Output the [X, Y] coordinate of the center of the cell containing the given text.  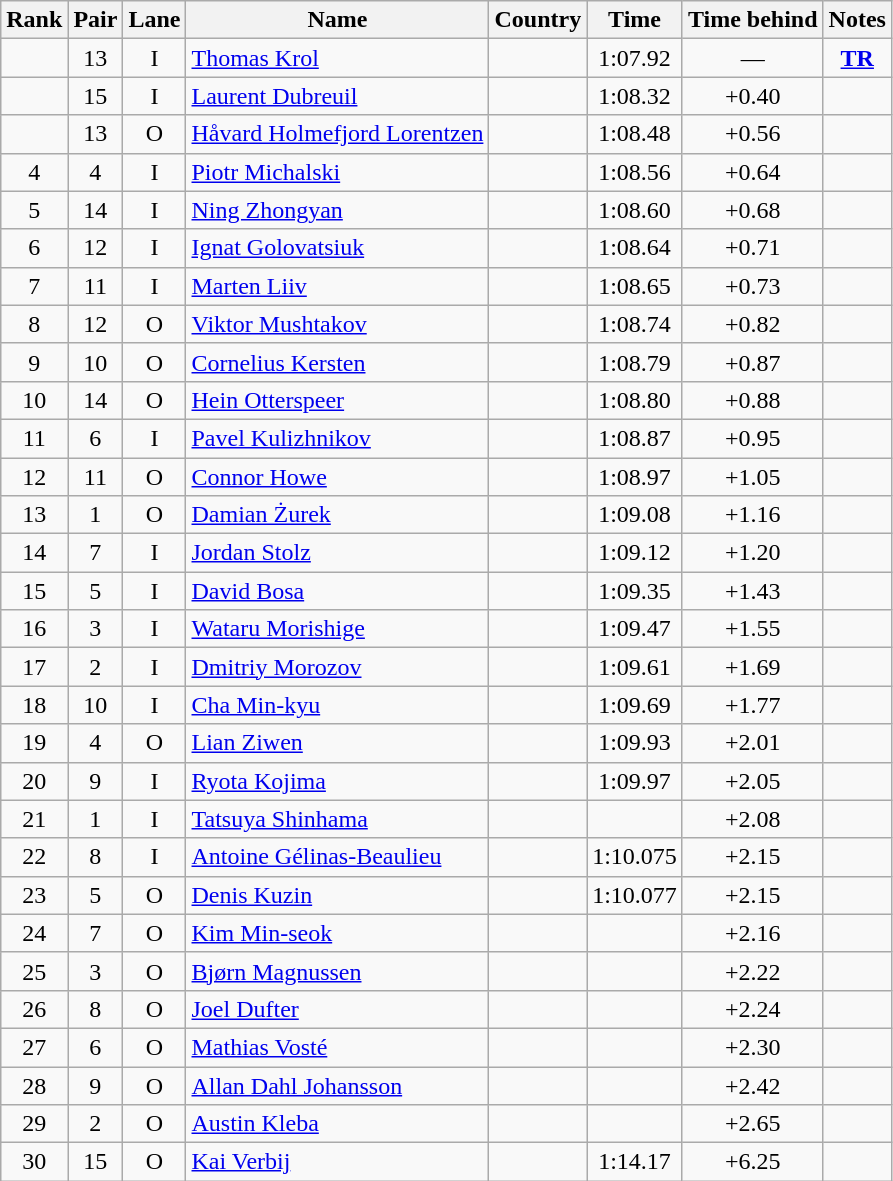
1:10.075 [635, 857]
1:09.35 [635, 591]
+1.55 [752, 629]
+0.64 [752, 172]
Hein Otterspeer [338, 400]
Bjørn Magnussen [338, 971]
1:10.077 [635, 895]
Ning Zhongyan [338, 210]
Allan Dahl Johansson [338, 1085]
1:08.80 [635, 400]
Wataru Morishige [338, 629]
18 [34, 705]
Austin Kleba [338, 1124]
Cornelius Kersten [338, 362]
+1.43 [752, 591]
+2.42 [752, 1085]
Denis Kuzin [338, 895]
Damian Żurek [338, 515]
26 [34, 1009]
David Bosa [338, 591]
Connor Howe [338, 477]
+0.82 [752, 324]
Marten Liiv [338, 286]
+2.22 [752, 971]
1:09.97 [635, 781]
Antoine Gélinas-Beaulieu [338, 857]
17 [34, 667]
+0.40 [752, 96]
— [752, 58]
Ryota Kojima [338, 781]
29 [34, 1124]
Cha Min-kyu [338, 705]
1:08.56 [635, 172]
Pair [96, 20]
30 [34, 1162]
+0.73 [752, 286]
1:09.93 [635, 743]
Kim Min-seok [338, 933]
+0.88 [752, 400]
TR [857, 58]
+2.65 [752, 1124]
Tatsuya Shinhama [338, 819]
+0.87 [752, 362]
+2.30 [752, 1047]
1:09.47 [635, 629]
Laurent Dubreuil [338, 96]
24 [34, 933]
1:08.65 [635, 286]
1:08.74 [635, 324]
+2.08 [752, 819]
+2.01 [752, 743]
1:07.92 [635, 58]
28 [34, 1085]
Mathias Vosté [338, 1047]
Time behind [752, 20]
Name [338, 20]
19 [34, 743]
+1.05 [752, 477]
22 [34, 857]
Country [538, 20]
+0.95 [752, 438]
23 [34, 895]
+1.20 [752, 553]
+2.05 [752, 781]
+2.24 [752, 1009]
Time [635, 20]
Rank [34, 20]
Joel Dufter [338, 1009]
Lian Ziwen [338, 743]
1:08.97 [635, 477]
Dmitriy Morozov [338, 667]
Pavel Kulizhnikov [338, 438]
+1.69 [752, 667]
27 [34, 1047]
Kai Verbij [338, 1162]
Håvard Holmefjord Lorentzen [338, 134]
1:09.08 [635, 515]
1:08.32 [635, 96]
Thomas Krol [338, 58]
16 [34, 629]
1:09.69 [635, 705]
1:08.64 [635, 248]
1:09.61 [635, 667]
+1.77 [752, 705]
25 [34, 971]
Notes [857, 20]
Ignat Golovatsiuk [338, 248]
1:08.48 [635, 134]
21 [34, 819]
20 [34, 781]
1:08.60 [635, 210]
+0.71 [752, 248]
+0.56 [752, 134]
Piotr Michalski [338, 172]
+1.16 [752, 515]
Viktor Mushtakov [338, 324]
+0.68 [752, 210]
1:08.79 [635, 362]
1:14.17 [635, 1162]
Lane [154, 20]
1:09.12 [635, 553]
Jordan Stolz [338, 553]
+2.16 [752, 933]
1:08.87 [635, 438]
+6.25 [752, 1162]
